Provide the (x, y) coordinate of the cell's center where the given text is located.  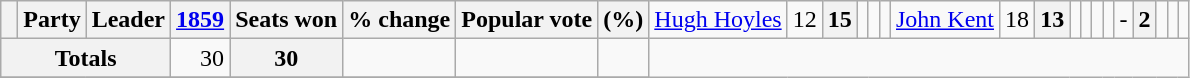
- (1124, 20)
Popular vote (527, 20)
18 (1018, 20)
(%) (624, 20)
15 (840, 20)
Totals (86, 58)
13 (1052, 20)
John Kent (944, 20)
2 (1144, 20)
12 (804, 20)
% change (400, 20)
Seats won (286, 20)
1859 (200, 20)
Leader (128, 20)
Hugh Hoyles (718, 20)
Party (52, 20)
